Locate the cell with the specified text and output its (X, Y) center coordinate. 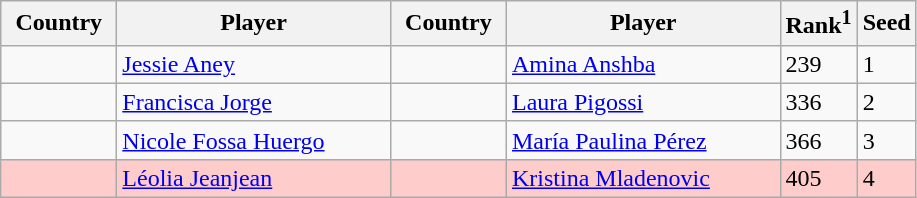
Francisca Jorge (254, 102)
Kristina Mladenovic (643, 178)
3 (886, 140)
Amina Anshba (643, 64)
2 (886, 102)
Seed (886, 24)
336 (818, 102)
María Paulina Pérez (643, 140)
366 (818, 140)
Léolia Jeanjean (254, 178)
Jessie Aney (254, 64)
1 (886, 64)
405 (818, 178)
Nicole Fossa Huergo (254, 140)
239 (818, 64)
4 (886, 178)
Laura Pigossi (643, 102)
Rank1 (818, 24)
